Locate the cell with the specified text and output its (x, y) center coordinate. 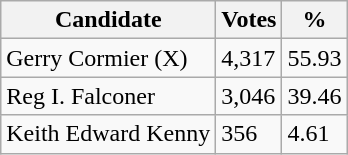
3,046 (249, 96)
Reg I. Falconer (108, 96)
4.61 (314, 134)
4,317 (249, 58)
Candidate (108, 20)
% (314, 20)
356 (249, 134)
Keith Edward Kenny (108, 134)
Gerry Cormier (X) (108, 58)
55.93 (314, 58)
Votes (249, 20)
39.46 (314, 96)
